Detect which cell encompasses the target text, then output its (x, y) center coordinate. 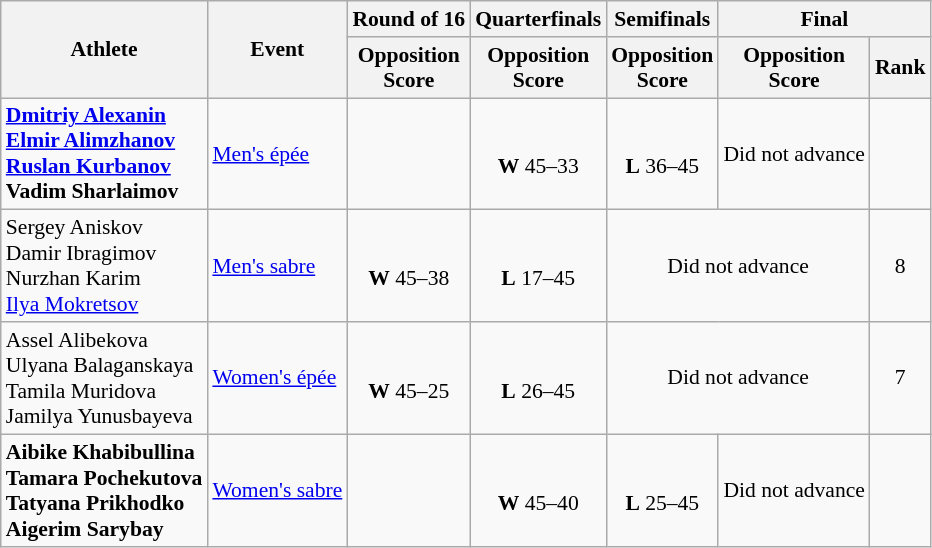
7 (900, 378)
Athlete (104, 50)
L 26–45 (538, 378)
Assel AlibekovaUlyana BalaganskayaTamila MuridovaJamilya Yunusbayeva (104, 378)
Semifinals (662, 19)
Men's sabre (277, 266)
W 45–40 (538, 490)
L 17–45 (538, 266)
Round of 16 (408, 19)
Rank (900, 68)
L 36–45 (662, 154)
W 45–25 (408, 378)
Sergey AniskovDamir IbragimovNurzhan KarimIlya Mokretsov (104, 266)
Event (277, 50)
Final (824, 19)
Women's épée (277, 378)
8 (900, 266)
W 45–38 (408, 266)
L 25–45 (662, 490)
W 45–33 (538, 154)
Aibike KhabibullinaTamara PochekutovaTatyana PrikhodkoAigerim Sarybay (104, 490)
Quarterfinals (538, 19)
Dmitriy AlexaninElmir AlimzhanovRuslan KurbanovVadim Sharlaimov (104, 154)
Men's épée (277, 154)
Women's sabre (277, 490)
